Extract the (x, y) coordinate from the center of the cell holding the provided text.  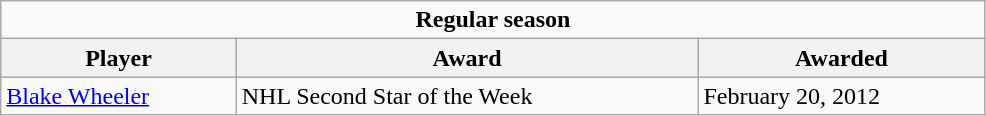
Player (118, 58)
Blake Wheeler (118, 96)
Regular season (493, 20)
February 20, 2012 (842, 96)
Award (467, 58)
NHL Second Star of the Week (467, 96)
Awarded (842, 58)
